Scan for the cell matching the given text and deliver its (x, y) coordinate at center. 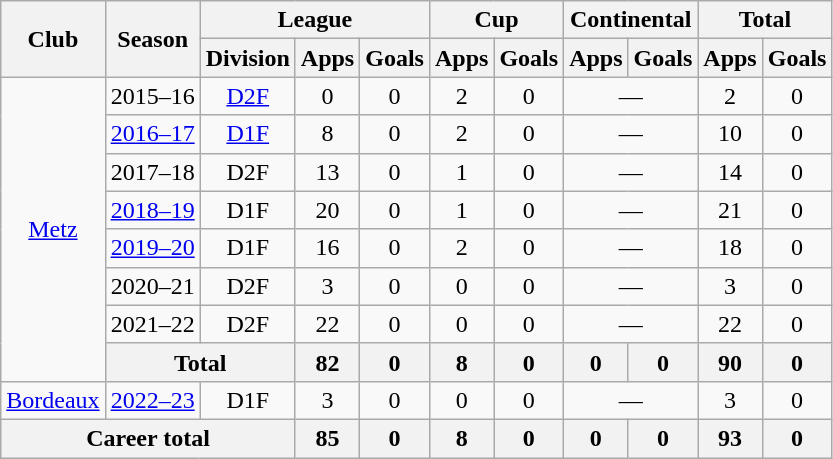
Division (248, 58)
League (314, 20)
90 (730, 362)
Club (53, 39)
13 (327, 172)
2017–18 (152, 172)
20 (327, 210)
2022–23 (152, 400)
82 (327, 362)
16 (327, 248)
21 (730, 210)
2015–16 (152, 96)
2018–19 (152, 210)
10 (730, 134)
Bordeaux (53, 400)
2016–17 (152, 134)
2020–21 (152, 286)
2019–20 (152, 248)
Continental (631, 20)
18 (730, 248)
14 (730, 172)
Metz (53, 229)
Cup (496, 20)
93 (730, 438)
Season (152, 39)
2021–22 (152, 324)
Career total (148, 438)
85 (327, 438)
